Capture the cell that displays the provided text and extract its (x, y) central coordinate. 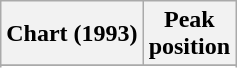
Peakposition (189, 34)
Chart (1993) (72, 34)
